Identify which cell holds the provided text, then report its (x, y) central coordinate. 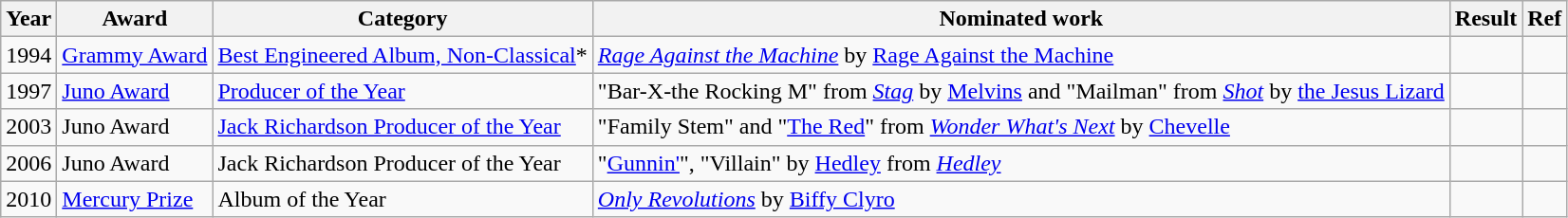
2010 (28, 199)
Year (28, 19)
"Family Stem" and "The Red" from Wonder What's Next by Chevelle (1021, 127)
Award (135, 19)
"Gunnin'", "Villain" by Hedley from Hedley (1021, 163)
Mercury Prize (135, 199)
Grammy Award (135, 55)
1997 (28, 91)
Only Revolutions by Biffy Clyro (1021, 199)
Album of the Year (402, 199)
2003 (28, 127)
2006 (28, 163)
1994 (28, 55)
Ref (1545, 19)
Category (402, 19)
Result (1485, 19)
Producer of the Year (402, 91)
Nominated work (1021, 19)
Best Engineered Album, Non-Classical* (402, 55)
Rage Against the Machine by Rage Against the Machine (1021, 55)
"Bar-X-the Rocking M" from Stag by Melvins and "Mailman" from Shot by the Jesus Lizard (1021, 91)
